Locate the cell with the specified text and output its (x, y) center coordinate. 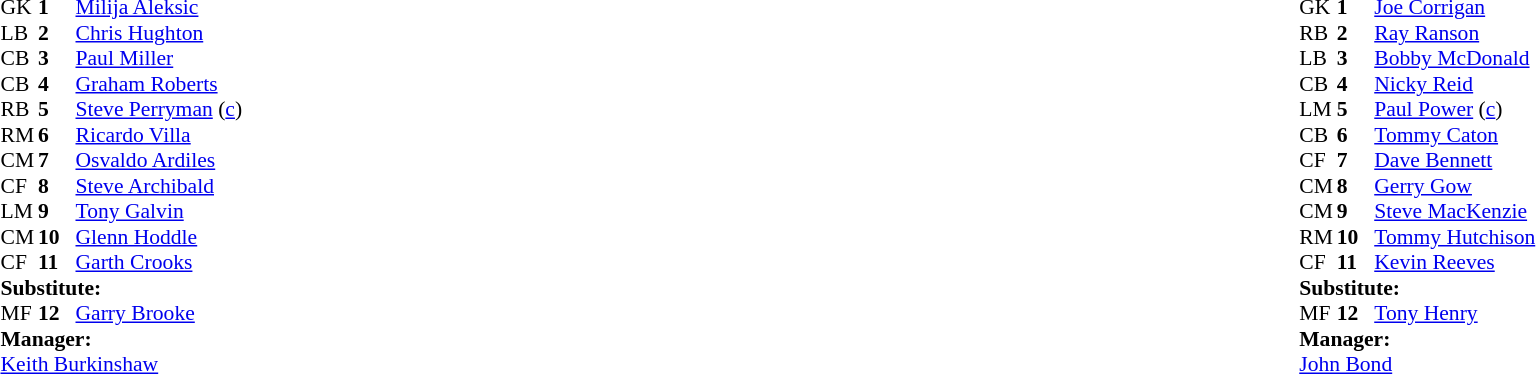
Steve Perryman (c) (160, 109)
Osvaldo Ardiles (160, 161)
Tony Galvin (160, 211)
Graham Roberts (160, 84)
Gerry Gow (1454, 186)
Kevin Reeves (1454, 263)
Dave Bennett (1454, 161)
Tommy Caton (1454, 135)
Glenn Hoddle (160, 237)
Ray Ranson (1454, 33)
Nicky Reid (1454, 84)
Tony Henry (1454, 313)
Garth Crooks (160, 263)
Tommy Hutchison (1454, 237)
Steve MacKenzie (1454, 211)
Garry Brooke (160, 313)
Chris Hughton (160, 33)
Steve Archibald (160, 186)
Paul Power (c) (1454, 109)
Paul Miller (160, 59)
Bobby McDonald (1454, 59)
Ricardo Villa (160, 135)
